Return the (X, Y) coordinate for the center point of the cell that contains the specified text.  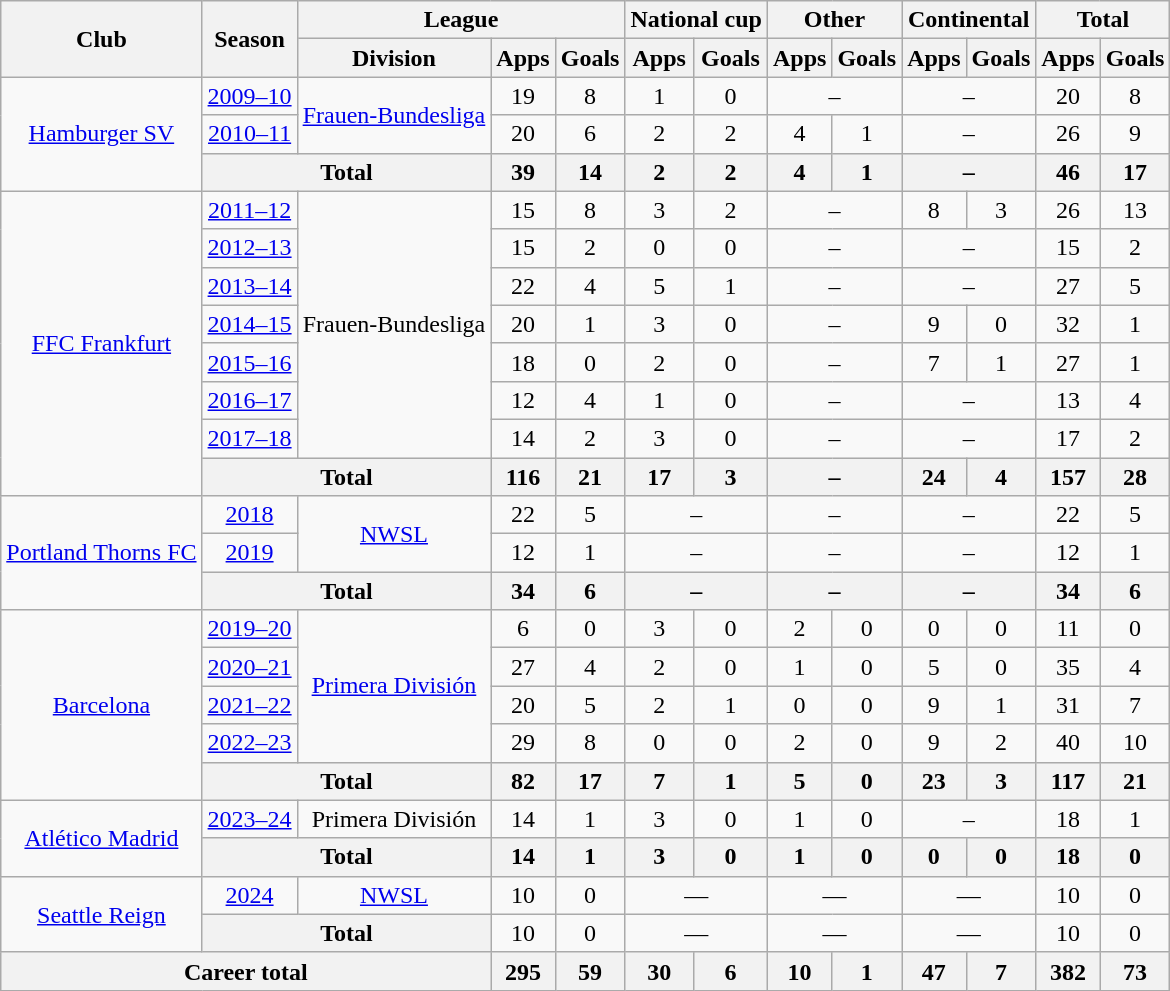
2012–13 (250, 248)
24 (934, 477)
59 (590, 971)
73 (1135, 971)
2023–24 (250, 819)
46 (1068, 172)
40 (1068, 743)
19 (523, 96)
29 (523, 743)
11 (1068, 629)
Barcelona (102, 705)
2019–20 (250, 629)
Season (250, 39)
Continental (969, 20)
2011–12 (250, 210)
295 (523, 971)
FFC Frankfurt (102, 343)
2018 (250, 515)
National cup (696, 20)
117 (1068, 781)
157 (1068, 477)
Hamburger SV (102, 134)
382 (1068, 971)
Portland Thorns FC (102, 553)
31 (1068, 705)
2014–15 (250, 324)
28 (1135, 477)
23 (934, 781)
116 (523, 477)
2019 (250, 553)
2010–11 (250, 134)
30 (659, 971)
2017–18 (250, 438)
2016–17 (250, 400)
Club (102, 39)
47 (934, 971)
2020–21 (250, 667)
Other (834, 20)
Division (394, 58)
2022–23 (250, 743)
2024 (250, 895)
82 (523, 781)
2021–22 (250, 705)
32 (1068, 324)
2013–14 (250, 286)
39 (523, 172)
2009–10 (250, 96)
Seattle Reign (102, 914)
2015–16 (250, 362)
League (461, 20)
35 (1068, 667)
Career total (246, 971)
Atlético Madrid (102, 838)
